Scan for the cell matching the given text and deliver its (X, Y) coordinate at center. 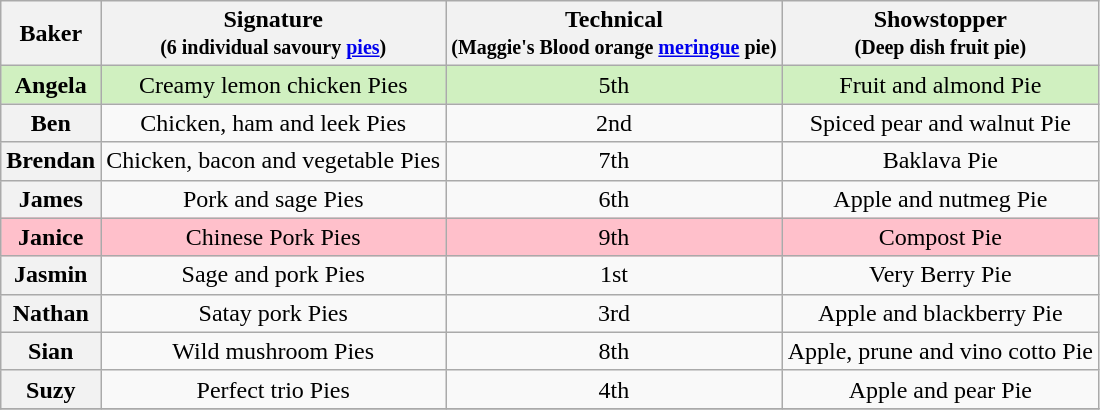
Wild mushroom Pies (274, 351)
7th (614, 161)
Janice (51, 237)
Apple and pear Pie (940, 389)
Very Berry Pie (940, 275)
Signature(6 individual savoury pies) (274, 34)
Fruit and almond Pie (940, 85)
4th (614, 389)
James (51, 199)
Compost Pie (940, 237)
Angela (51, 85)
Suzy (51, 389)
Pork and sage Pies (274, 199)
Ben (51, 123)
Baklava Pie (940, 161)
Sage and pork Pies (274, 275)
6th (614, 199)
Spiced pear and walnut Pie (940, 123)
Chicken, bacon and vegetable Pies (274, 161)
Showstopper(Deep dish fruit pie) (940, 34)
Nathan (51, 313)
Jasmin (51, 275)
3rd (614, 313)
Perfect trio Pies (274, 389)
Apple, prune and vino cotto Pie (940, 351)
Baker (51, 34)
Satay pork Pies (274, 313)
1st (614, 275)
Chicken, ham and leek Pies (274, 123)
Apple and blackberry Pie (940, 313)
Creamy lemon chicken Pies (274, 85)
Apple and nutmeg Pie (940, 199)
2nd (614, 123)
Chinese Pork Pies (274, 237)
Technical(Maggie's Blood orange meringue pie) (614, 34)
Sian (51, 351)
Brendan (51, 161)
5th (614, 85)
9th (614, 237)
8th (614, 351)
